Identify which cell holds the provided text, then report its [x, y] central coordinate. 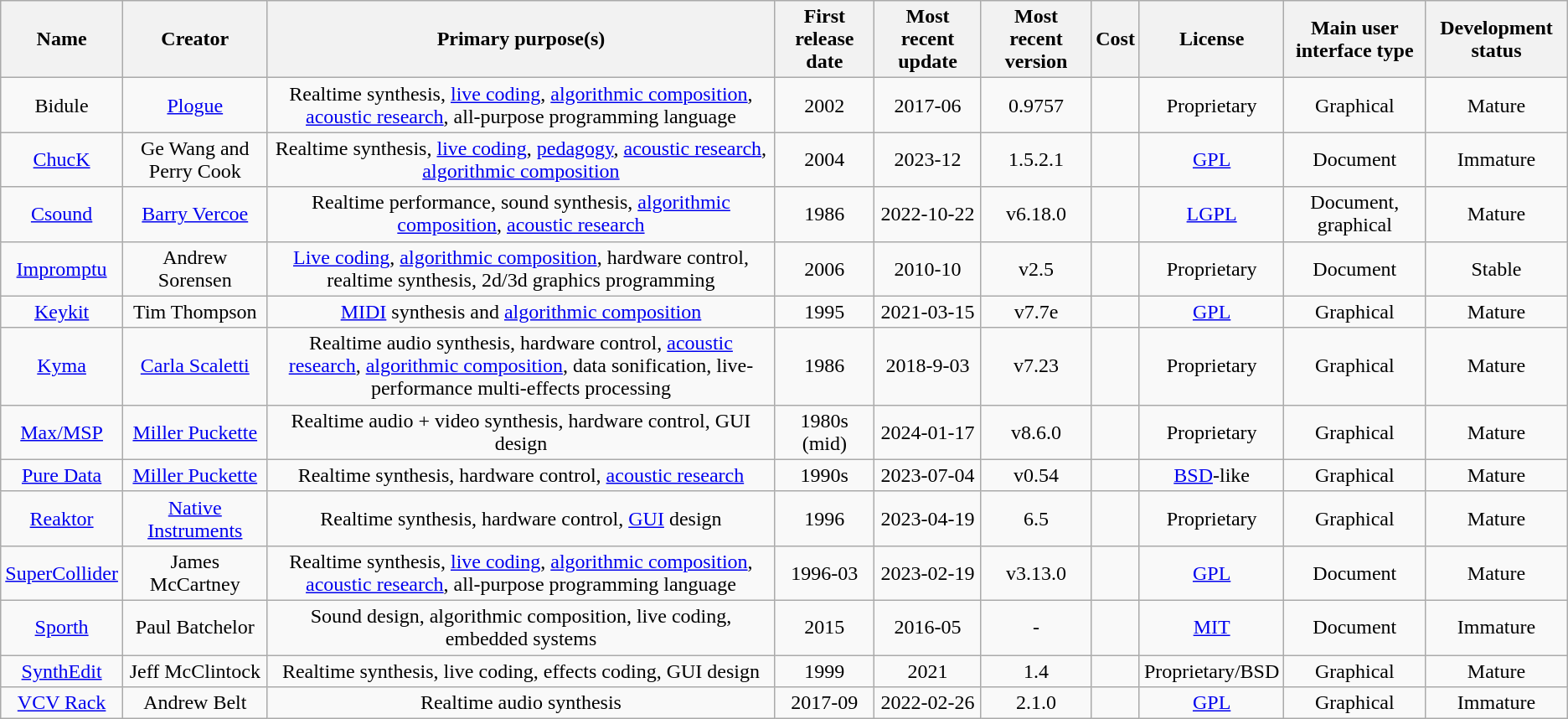
Document, graphical [1355, 215]
1.4 [1035, 671]
0.9757 [1035, 106]
Main user interface type [1355, 39]
2022-02-26 [928, 703]
2023-04-19 [928, 518]
Native Instruments [194, 518]
SynthEdit [62, 671]
2021-03-15 [928, 312]
Realtime performance, sound synthesis, algorithmic composition, acoustic research [521, 215]
Keykit [62, 312]
Creator [194, 39]
Primary purpose(s) [521, 39]
Andrew Belt [194, 703]
Sound design, algorithmic composition, live coding, embedded systems [521, 627]
Realtime synthesis, hardware control, GUI design [521, 518]
Realtime audio + video synthesis, hardware control, GUI design [521, 432]
BSD-like [1211, 475]
Cost [1116, 39]
2.1.0 [1035, 703]
2016-05 [928, 627]
Realtime synthesis, live coding, effects coding, GUI design [521, 671]
Ge Wang and Perry Cook [194, 159]
2015 [824, 627]
Realtime audio synthesis [521, 703]
Most recent version [1035, 39]
SuperCollider [62, 573]
2017-06 [928, 106]
2017-09 [824, 703]
v2.5 [1035, 268]
- [1035, 627]
License [1211, 39]
2021 [928, 671]
2023-02-19 [928, 573]
2010-10 [928, 268]
Bidule [62, 106]
v6.18.0 [1035, 215]
James McCartney [194, 573]
Plogue [194, 106]
v8.6.0 [1035, 432]
2023-12 [928, 159]
VCV Rack [62, 703]
1996-03 [824, 573]
Impromptu [62, 268]
ChucK [62, 159]
Sporth [62, 627]
2018-9-03 [928, 366]
Live coding, algorithmic composition, hardware control, realtime synthesis, 2d/3d graphics programming [521, 268]
Tim Thompson [194, 312]
MIDI synthesis and algorithmic composition [521, 312]
2023-07-04 [928, 475]
Proprietary/BSD [1211, 671]
Realtime audio synthesis, hardware control, acoustic research, algorithmic composition, data sonification, live-performance multi-effects processing [521, 366]
2004 [824, 159]
Realtime synthesis, hardware control, acoustic research [521, 475]
1999 [824, 671]
Barry Vercoe [194, 215]
Stable [1496, 268]
1995 [824, 312]
2006 [824, 268]
Jeff McClintock [194, 671]
Pure Data [62, 475]
2024-01-17 [928, 432]
Name [62, 39]
Kyma [62, 366]
1996 [824, 518]
v0.54 [1035, 475]
Max/MSP [62, 432]
1.5.2.1 [1035, 159]
2022-10-22 [928, 215]
Paul Batchelor [194, 627]
LGPL [1211, 215]
Reaktor [62, 518]
2002 [824, 106]
Carla Scaletti [194, 366]
MIT [1211, 627]
1980s (mid) [824, 432]
Csound [62, 215]
Most recent update [928, 39]
Development status [1496, 39]
Andrew Sorensen [194, 268]
v3.13.0 [1035, 573]
v7.23 [1035, 366]
Realtime synthesis, live coding, pedagogy, acoustic research, algorithmic composition [521, 159]
6.5 [1035, 518]
1990s [824, 475]
v7.7e [1035, 312]
First release date [824, 39]
